Detect which cell encompasses the target text, then output its (x, y) center coordinate. 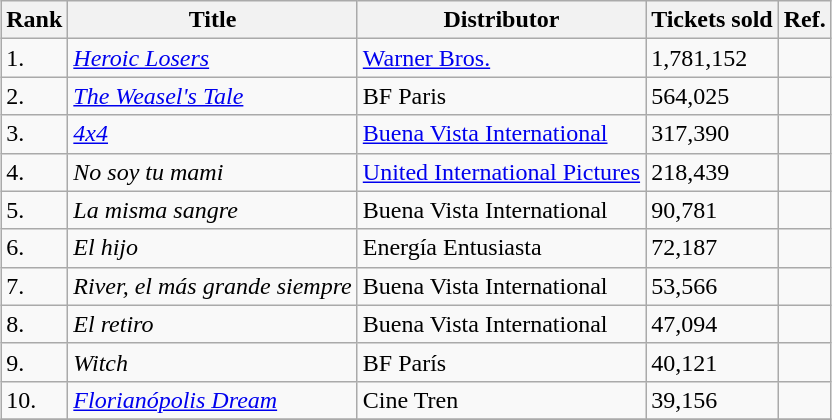
1. (34, 58)
Witch (212, 362)
7. (34, 286)
United International Pictures (501, 172)
6. (34, 248)
5. (34, 210)
Warner Bros. (501, 58)
El hijo (212, 248)
9. (34, 362)
1,781,152 (712, 58)
Ref. (804, 20)
10. (34, 400)
River, el más grande siempre (212, 286)
Energía Entusiasta (501, 248)
4. (34, 172)
El retiro (212, 324)
90,781 (712, 210)
40,121 (712, 362)
53,566 (712, 286)
BF París (501, 362)
Title (212, 20)
BF Paris (501, 96)
Rank (34, 20)
39,156 (712, 400)
La misma sangre (212, 210)
72,187 (712, 248)
564,025 (712, 96)
Cine Tren (501, 400)
The Weasel's Tale (212, 96)
8. (34, 324)
No soy tu mami (212, 172)
2. (34, 96)
218,439 (712, 172)
317,390 (712, 134)
Heroic Losers (212, 58)
Distributor (501, 20)
Florianópolis Dream (212, 400)
Tickets sold (712, 20)
4x4 (212, 134)
47,094 (712, 324)
3. (34, 134)
